Search for the cell housing the specified text and yield its (x, y) center coordinate. 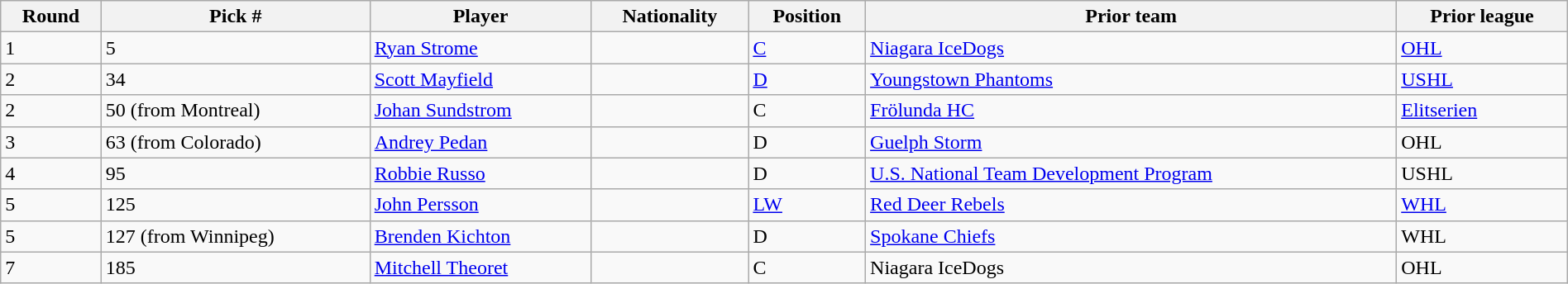
Elitserien (1482, 111)
3 (51, 142)
LW (807, 205)
John Persson (480, 205)
Frölunda HC (1131, 111)
127 (from Winnipeg) (235, 236)
Nationality (670, 17)
Robbie Russo (480, 173)
Spokane Chiefs (1131, 236)
125 (235, 205)
Andrey Pedan (480, 142)
Mitchell Theoret (480, 267)
Player (480, 17)
7 (51, 267)
Johan Sundstrom (480, 111)
95 (235, 173)
4 (51, 173)
U.S. National Team Development Program (1131, 173)
63 (from Colorado) (235, 142)
Round (51, 17)
Prior league (1482, 17)
Position (807, 17)
Scott Mayfield (480, 79)
Ryan Strome (480, 48)
Youngstown Phantoms (1131, 79)
Prior team (1131, 17)
50 (from Montreal) (235, 111)
34 (235, 79)
Pick # (235, 17)
Guelph Storm (1131, 142)
1 (51, 48)
Red Deer Rebels (1131, 205)
185 (235, 267)
Brenden Kichton (480, 236)
